Provide the [x, y] coordinate of the cell's center where the given text is located.  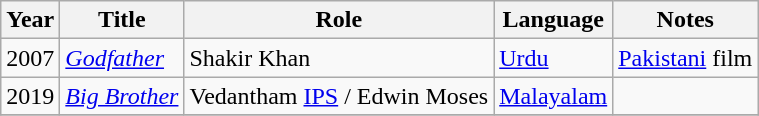
Language [554, 20]
Shakir Khan [339, 58]
Role [339, 20]
Title [122, 20]
2007 [30, 58]
Year [30, 20]
2019 [30, 96]
Notes [686, 20]
Big Brother [122, 96]
Urdu [554, 58]
Malayalam [554, 96]
Pakistani film [686, 58]
Godfather [122, 58]
Vedantham IPS / Edwin Moses [339, 96]
